From the cell containing the given text, extract its center point as (x, y) coordinate. 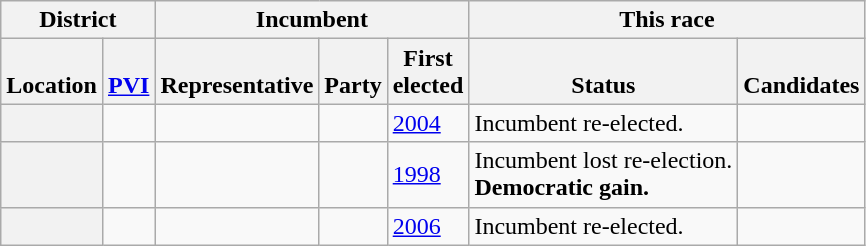
PVI (128, 72)
Party (353, 72)
Candidates (802, 72)
1998 (428, 174)
2006 (428, 226)
Incumbent lost re-election.Democratic gain. (604, 174)
This race (667, 20)
Incumbent (312, 20)
Location (52, 72)
District (78, 20)
Representative (237, 72)
Status (604, 72)
2004 (428, 123)
Firstelected (428, 72)
